Extract the (X, Y) coordinate from the center of the cell holding the provided text.  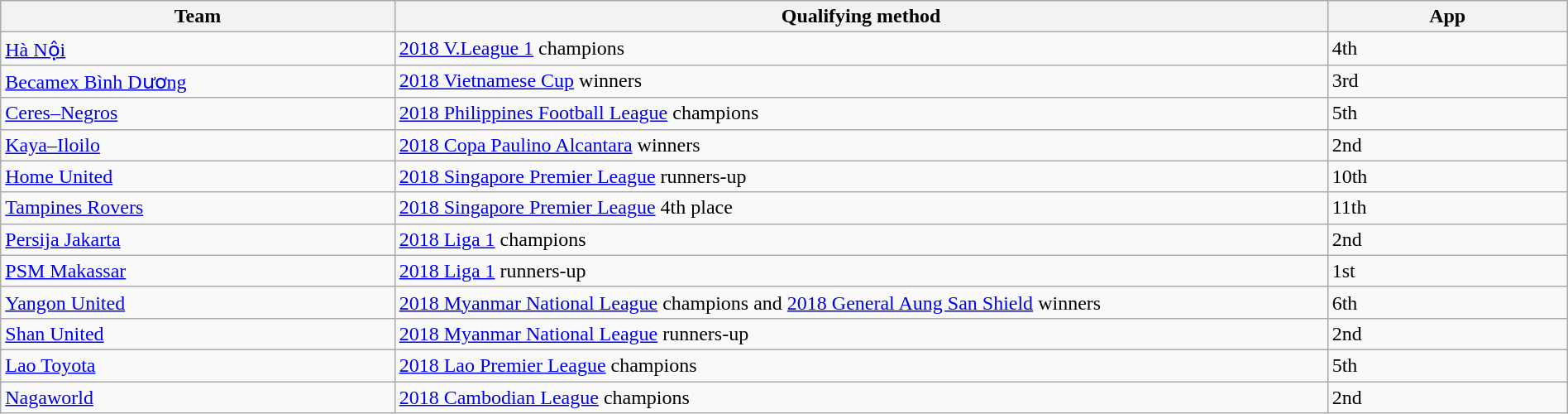
2018 Liga 1 runners-up (861, 271)
Hà Nội (198, 49)
2018 Philippines Football League champions (861, 113)
2018 Singapore Premier League runners-up (861, 176)
2018 Cambodian League champions (861, 397)
2018 Liga 1 champions (861, 239)
Lao Toyota (198, 365)
Ceres–Negros (198, 113)
6th (1447, 302)
2018 Myanmar National League runners-up (861, 334)
2018 Copa Paulino Alcantara winners (861, 145)
Becamex Bình Dương (198, 81)
2018 V.League 1 champions (861, 49)
Persija Jakarta (198, 239)
PSM Makassar (198, 271)
2018 Vietnamese Cup winners (861, 81)
2018 Singapore Premier League 4th place (861, 208)
Nagaworld (198, 397)
Qualifying method (861, 17)
4th (1447, 49)
2018 Myanmar National League champions and 2018 General Aung San Shield winners (861, 302)
11th (1447, 208)
App (1447, 17)
Home United (198, 176)
Kaya–Iloilo (198, 145)
Yangon United (198, 302)
Shan United (198, 334)
Team (198, 17)
10th (1447, 176)
1st (1447, 271)
2018 Lao Premier League champions (861, 365)
Tampines Rovers (198, 208)
3rd (1447, 81)
